Detect which cell encompasses the target text, then output its [X, Y] center coordinate. 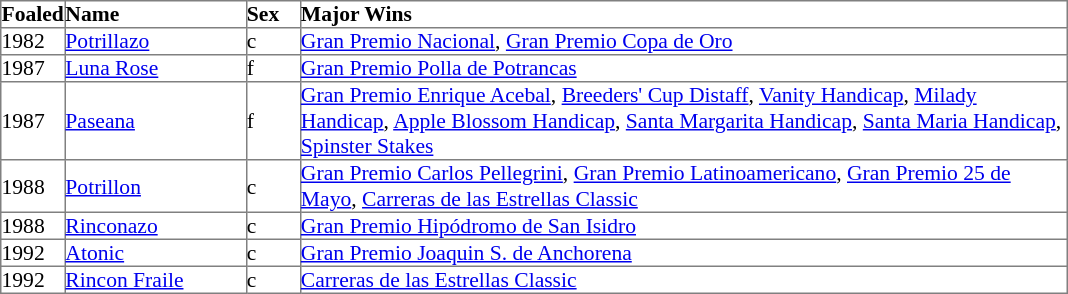
Sex [273, 14]
Luna Rose [156, 68]
Carreras de las Estrellas Classic [683, 280]
Gran Premio Nacional, Gran Premio Copa de Oro [683, 42]
Gran Premio Hipódromo de San Isidro [683, 226]
Major Wins [683, 14]
Foaled [33, 14]
1982 [33, 42]
Name [156, 14]
Potrillon [156, 186]
Gran Premio Polla de Potrancas [683, 68]
Rincon Fraile [156, 280]
Paseana [156, 121]
Gran Premio Carlos Pellegrini, Gran Premio Latinoamericano, Gran Premio 25 de Mayo, Carreras de las Estrellas Classic [683, 186]
Atonic [156, 252]
Potrillazo [156, 42]
Gran Premio Joaquin S. de Anchorena [683, 252]
Rinconazo [156, 226]
